Search for the cell housing the specified text and yield its [x, y] center coordinate. 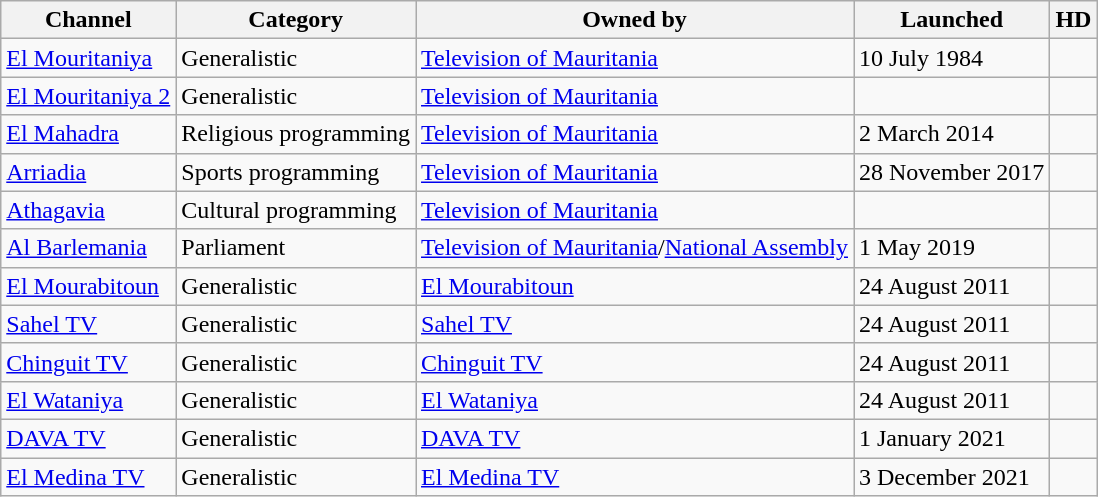
Cultural programming [296, 210]
1 May 2019 [952, 248]
Channel [88, 20]
Sports programming [296, 172]
1 January 2021 [952, 438]
3 December 2021 [952, 477]
Al Barlemania [88, 248]
10 July 1984 [952, 58]
Athagavia [88, 210]
El Mahadra [88, 134]
El Mouritaniya 2 [88, 96]
2 March 2014 [952, 134]
El Mouritaniya [88, 58]
HD [1074, 20]
Religious programming [296, 134]
Category [296, 20]
28 November 2017 [952, 172]
Owned by [635, 20]
Parliament [296, 248]
Launched [952, 20]
Television of Mauritania/National Assembly [635, 248]
Arriadia [88, 172]
